Detect which cell encompasses the target text, then output its (x, y) center coordinate. 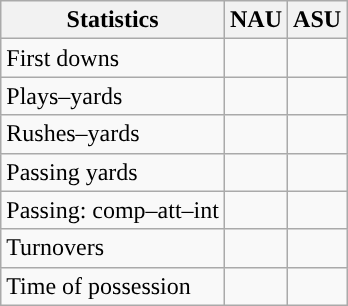
Plays–yards (113, 96)
Rushes–yards (113, 134)
Turnovers (113, 248)
Time of possession (113, 286)
Statistics (113, 20)
First downs (113, 58)
Passing yards (113, 172)
Passing: comp–att–int (113, 210)
ASU (318, 20)
NAU (256, 20)
